Extract the [x, y] coordinate from the center of the cell holding the provided text.  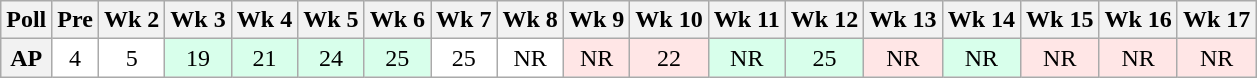
24 [331, 58]
Wk 9 [596, 20]
Pre [76, 20]
Wk 16 [1138, 20]
Wk 7 [464, 20]
Wk 6 [397, 20]
Wk 4 [264, 20]
Poll [26, 20]
Wk 12 [824, 20]
5 [131, 58]
Wk 2 [131, 20]
19 [198, 58]
Wk 3 [198, 20]
Wk 15 [1060, 20]
Wk 8 [530, 20]
21 [264, 58]
22 [669, 58]
Wk 17 [1216, 20]
Wk 14 [981, 20]
4 [76, 58]
Wk 5 [331, 20]
Wk 13 [903, 20]
Wk 11 [746, 20]
AP [26, 58]
Wk 10 [669, 20]
